Pinpoint the cell where the given text exists, returning its (x, y) midpoint coordinate. 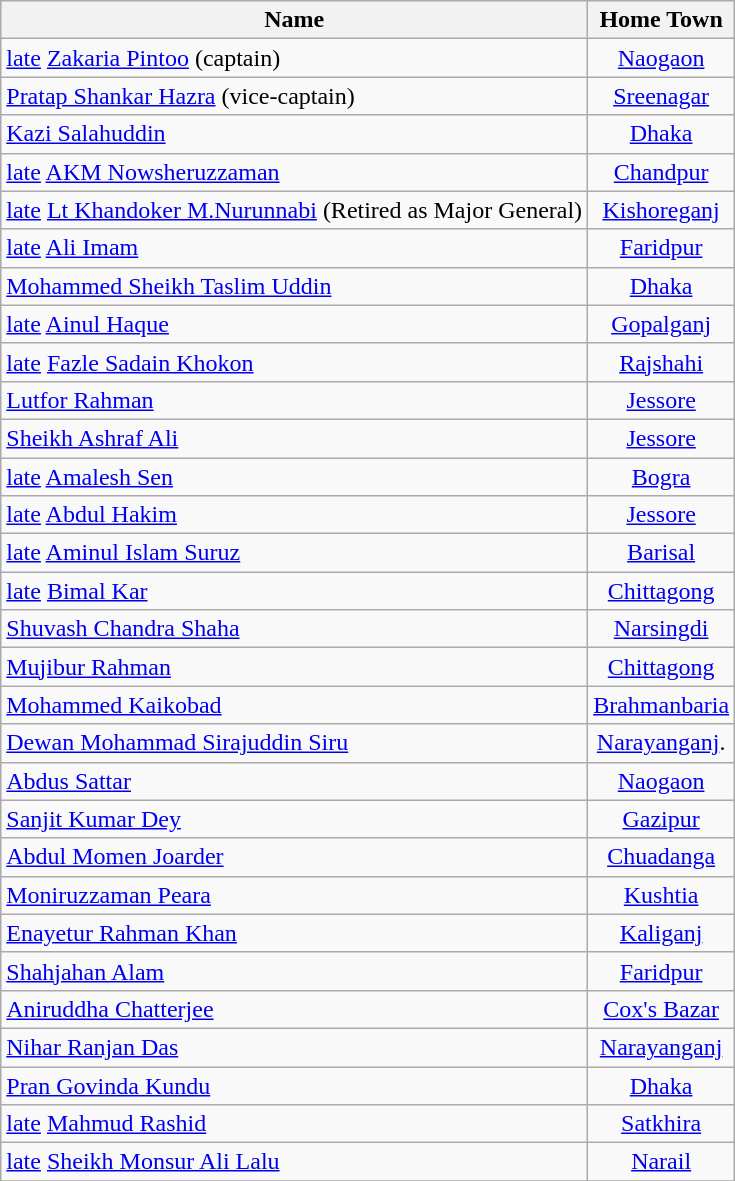
Sheikh Ashraf Ali (294, 438)
late Ainul Haque (294, 324)
Brahmanbaria (662, 705)
Kushtia (662, 895)
Pratap Shankar Hazra (vice-captain) (294, 96)
Mohammed Sheikh Taslim Uddin (294, 286)
late Amalesh Sen (294, 477)
Moniruzzaman Peara (294, 895)
Narayanganj. (662, 743)
Kishoreganj (662, 210)
late Fazle Sadain Khokon (294, 362)
Kazi Salahuddin (294, 134)
late Abdul Hakim (294, 515)
late Ali Imam (294, 248)
Home Town (662, 20)
Enayetur Rahman Khan (294, 933)
Bogra (662, 477)
Chandpur (662, 172)
Shahjahan Alam (294, 971)
Barisal (662, 553)
Abdul Momen Joarder (294, 857)
Dewan Mohammad Sirajuddin Siru (294, 743)
Pran Govinda Kundu (294, 1085)
Sreenagar (662, 96)
Mujibur Rahman (294, 667)
Shuvash Chandra Shaha (294, 629)
Mohammed Kaikobad (294, 705)
late Lt Khandoker M.Nurunnabi (Retired as Major General) (294, 210)
late Mahmud Rashid (294, 1124)
Aniruddha Chatterjee (294, 1009)
Narsingdi (662, 629)
Abdus Sattar (294, 781)
Narail (662, 1162)
Lutfor Rahman (294, 400)
late AKM Nowsheruzzaman (294, 172)
Name (294, 20)
Narayanganj (662, 1047)
Nihar Ranjan Das (294, 1047)
Kaliganj (662, 933)
Gopalganj (662, 324)
late Zakaria Pintoo (captain) (294, 58)
Sanjit Kumar Dey (294, 819)
Rajshahi (662, 362)
late Bimal Kar (294, 591)
Gazipur (662, 819)
late Sheikh Monsur Ali Lalu (294, 1162)
Cox's Bazar (662, 1009)
Satkhira (662, 1124)
late Aminul Islam Suruz (294, 553)
Chuadanga (662, 857)
